Determine the (x, y) coordinate at the center of the cell enclosing the given text.  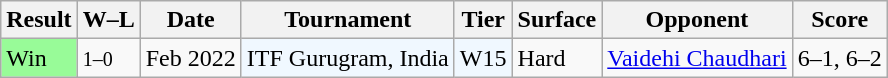
W15 (483, 58)
Tournament (348, 20)
Vaidehi Chaudhari (697, 58)
Score (840, 20)
Result (39, 20)
Win (39, 58)
Surface (557, 20)
Date (190, 20)
Hard (557, 58)
1–0 (108, 58)
6–1, 6–2 (840, 58)
Tier (483, 20)
Opponent (697, 20)
Feb 2022 (190, 58)
W–L (108, 20)
ITF Gurugram, India (348, 58)
